From the cell containing the given text, extract its center point as (x, y) coordinate. 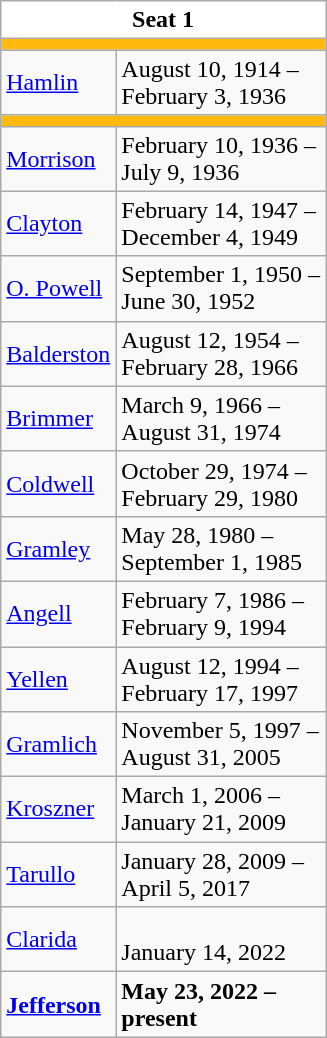
November 5, 1997 –August 31, 2005 (221, 744)
Morrison (58, 158)
Balderston (58, 354)
Yellen (58, 678)
February 10, 1936 –July 9, 1936 (221, 158)
March 9, 1966 –August 31, 1974 (221, 418)
Coldwell (58, 484)
May 23, 2022 –present (221, 1004)
Gramlich (58, 744)
O. Powell (58, 288)
Gramley (58, 548)
August 12, 1994 –February 17, 1997 (221, 678)
Hamlin (58, 82)
March 1, 2006 –January 21, 2009 (221, 810)
Kroszner (58, 810)
Angell (58, 614)
Brimmer (58, 418)
Tarullo (58, 874)
January 28, 2009 –April 5, 2017 (221, 874)
January 14, 2022 (221, 940)
Jefferson (58, 1004)
Seat 1 (164, 20)
Clayton (58, 224)
October 29, 1974 –February 29, 1980 (221, 484)
February 7, 1986 –February 9, 1994 (221, 614)
August 10, 1914 –February 3, 1936 (221, 82)
August 12, 1954 –February 28, 1966 (221, 354)
May 28, 1980 –September 1, 1985 (221, 548)
February 14, 1947 –December 4, 1949 (221, 224)
September 1, 1950 –June 30, 1952 (221, 288)
Clarida (58, 940)
